Determine the (x, y) coordinate at the center of the cell enclosing the given text.  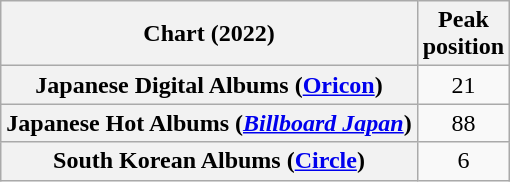
South Korean Albums (Circle) (209, 161)
Japanese Digital Albums (Oricon) (209, 85)
88 (463, 123)
21 (463, 85)
Chart (2022) (209, 34)
Japanese Hot Albums (Billboard Japan) (209, 123)
Peakposition (463, 34)
6 (463, 161)
